Scan for the cell matching the given text and deliver its (x, y) coordinate at center. 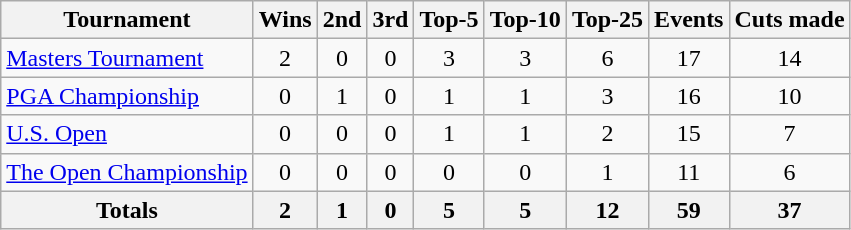
Tournament (127, 20)
U.S. Open (127, 134)
Top-10 (525, 20)
59 (689, 210)
15 (689, 134)
Wins (285, 20)
10 (790, 96)
Masters Tournament (127, 58)
7 (790, 134)
Cuts made (790, 20)
12 (607, 210)
37 (790, 210)
PGA Championship (127, 96)
Top-5 (449, 20)
11 (689, 172)
Top-25 (607, 20)
3rd (390, 20)
16 (689, 96)
14 (790, 58)
17 (689, 58)
Events (689, 20)
The Open Championship (127, 172)
Totals (127, 210)
2nd (342, 20)
